Extract the [X, Y] coordinate from the center of the cell holding the provided text.  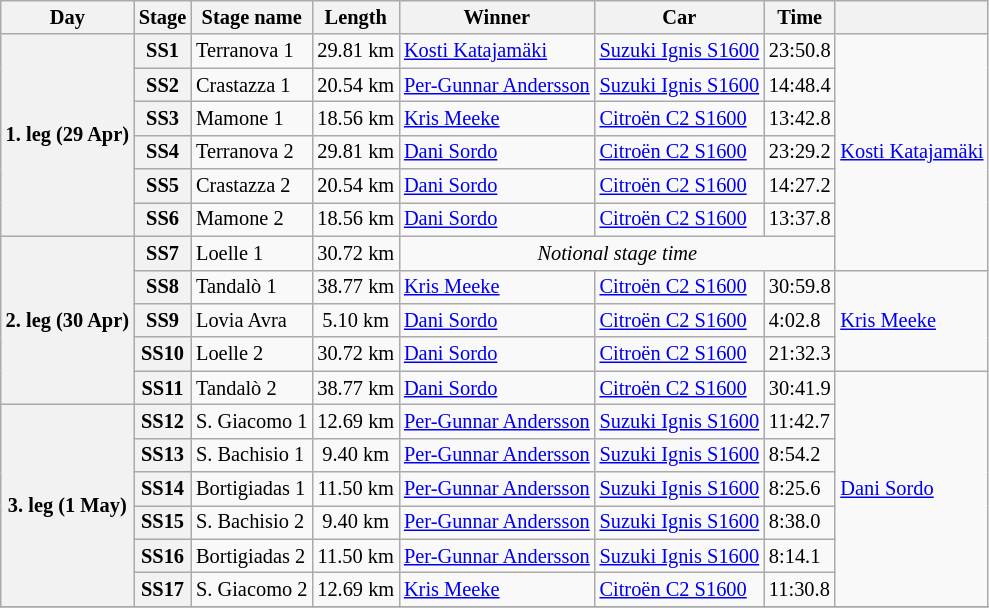
3. leg (1 May) [68, 505]
8:38.0 [800, 522]
Loelle 1 [252, 253]
SS12 [162, 421]
21:32.3 [800, 354]
SS5 [162, 186]
SS9 [162, 320]
SS7 [162, 253]
2. leg (30 Apr) [68, 320]
Mamone 2 [252, 219]
8:14.1 [800, 556]
8:25.6 [800, 489]
S. Bachisio 2 [252, 522]
Car [680, 17]
13:42.8 [800, 118]
Tandalò 1 [252, 287]
SS3 [162, 118]
4:02.8 [800, 320]
Notional stage time [617, 253]
SS15 [162, 522]
SS11 [162, 388]
SS10 [162, 354]
Stage name [252, 17]
SS2 [162, 85]
Lovia Avra [252, 320]
Winner [497, 17]
Day [68, 17]
SS4 [162, 152]
Length [356, 17]
SS14 [162, 489]
Terranova 1 [252, 51]
SS6 [162, 219]
S. Giacomo 1 [252, 421]
11:42.7 [800, 421]
S. Giacomo 2 [252, 589]
SS1 [162, 51]
23:29.2 [800, 152]
13:37.8 [800, 219]
Terranova 2 [252, 152]
S. Bachisio 1 [252, 455]
Mamone 1 [252, 118]
SS16 [162, 556]
Crastazza 1 [252, 85]
5.10 km [356, 320]
30:59.8 [800, 287]
Tandalò 2 [252, 388]
SS13 [162, 455]
11:30.8 [800, 589]
1. leg (29 Apr) [68, 135]
8:54.2 [800, 455]
SS17 [162, 589]
30:41.9 [800, 388]
14:48.4 [800, 85]
23:50.8 [800, 51]
SS8 [162, 287]
Bortigiadas 2 [252, 556]
14:27.2 [800, 186]
Crastazza 2 [252, 186]
Time [800, 17]
Bortigiadas 1 [252, 489]
Loelle 2 [252, 354]
Stage [162, 17]
